For the text-containing cell, return its midpoint in [X, Y] coordinate format. 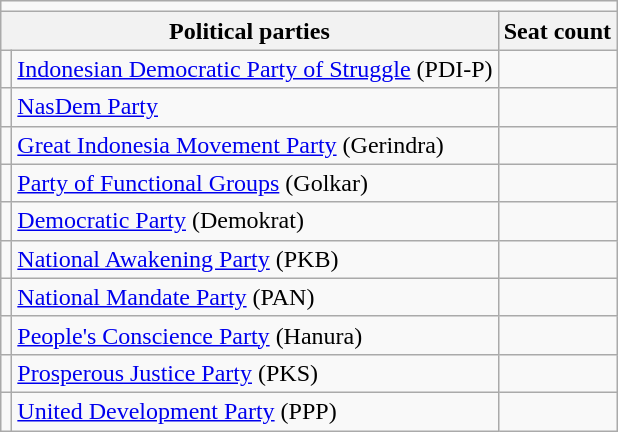
National Awakening Party (PKB) [255, 259]
Party of Functional Groups (Golkar) [255, 183]
Political parties [250, 31]
National Mandate Party (PAN) [255, 297]
Indonesian Democratic Party of Struggle (PDI-P) [255, 69]
Seat count [557, 31]
NasDem Party [255, 107]
Democratic Party (Demokrat) [255, 221]
Prosperous Justice Party (PKS) [255, 373]
People's Conscience Party (Hanura) [255, 335]
Great Indonesia Movement Party (Gerindra) [255, 145]
United Development Party (PPP) [255, 411]
